Determine the [X, Y] coordinate at the center of the cell enclosing the given text.  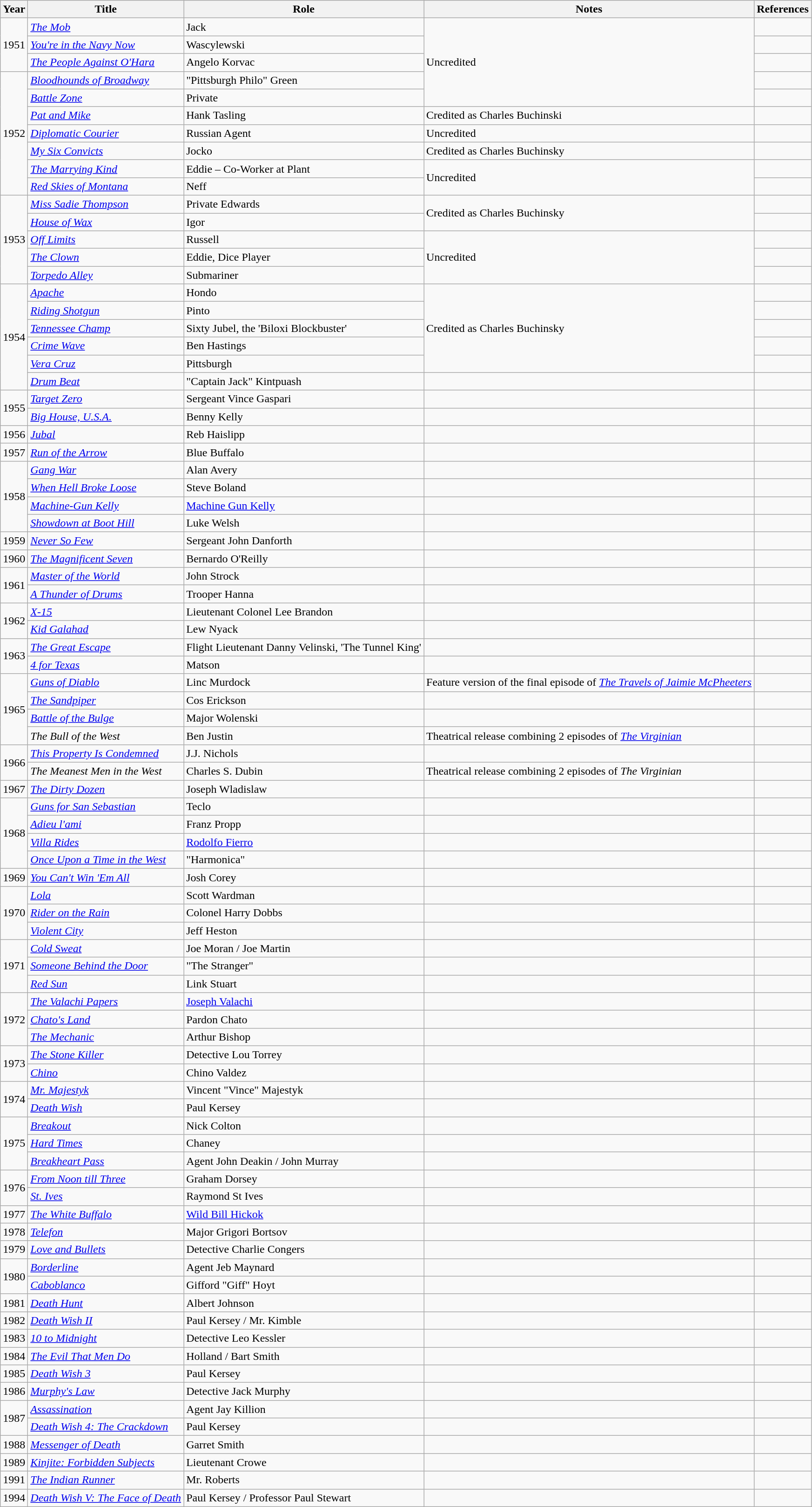
1988 [14, 1445]
Battle of the Bulge [106, 718]
Blue Buffalo [304, 452]
The Stone Killer [106, 1054]
Run of the Arrow [106, 452]
Chino Valdez [304, 1072]
Mr. Majestyk [106, 1090]
The People Against O'Hara [106, 62]
Bloodhounds of Broadway [106, 80]
Off Limits [106, 240]
Russian Agent [304, 133]
1978 [14, 1232]
Once Upon a Time in the West [106, 860]
Miss Sadie Thompson [106, 204]
Lieutenant Colonel Lee Brandon [304, 612]
St. Ives [106, 1196]
You Can't Win 'Em All [106, 878]
Sixty Jubel, the 'Biloxi Blockbuster' [304, 328]
Flight Lieutenant Danny Velinski, 'The Tunnel King' [304, 647]
Hank Tasling [304, 115]
1956 [14, 434]
1969 [14, 878]
Gifford "Giff" Hoyt [304, 1285]
References [783, 9]
Luke Welsh [304, 523]
Riding Shotgun [106, 311]
Machine-Gun Kelly [106, 505]
Joseph Wladislaw [304, 789]
1991 [14, 1480]
The Dirty Dozen [106, 789]
Ben Justin [304, 736]
1974 [14, 1099]
A Thunder of Drums [106, 594]
Master of the World [106, 576]
Chaney [304, 1143]
Love and Bullets [106, 1250]
Assassination [106, 1409]
1985 [14, 1374]
Garret Smith [304, 1445]
Guns of Diablo [106, 683]
Teclo [304, 807]
Pardon Chato [304, 1019]
"The Stranger" [304, 966]
1958 [14, 496]
Detective Charlie Congers [304, 1250]
Title [106, 9]
1961 [14, 585]
Reb Haislipp [304, 434]
1973 [14, 1063]
The Sandpiper [106, 700]
Rider on the Rain [106, 913]
Death Wish 3 [106, 1374]
1975 [14, 1143]
Wild Bill Hickok [304, 1214]
Charles S. Dubin [304, 771]
1972 [14, 1019]
1977 [14, 1214]
The Mob [106, 27]
Drum Beat [106, 381]
Never So Few [106, 541]
Submariner [304, 275]
Murphy's Law [106, 1392]
Chato's Land [106, 1019]
Role [304, 9]
Neff [304, 186]
Credited as Charles Buchinski [589, 115]
1965 [14, 709]
1987 [14, 1418]
Detective Jack Murphy [304, 1392]
Messenger of Death [106, 1445]
1962 [14, 621]
Linc Murdock [304, 683]
Major Wolenski [304, 718]
1952 [14, 133]
Detective Lou Torrey [304, 1054]
The Clown [106, 257]
Major Grigori Bortsov [304, 1232]
The Indian Runner [106, 1480]
1980 [14, 1276]
Wascylewski [304, 45]
1986 [14, 1392]
Vera Cruz [106, 364]
Pat and Mike [106, 115]
House of Wax [106, 222]
Apache [106, 293]
Igor [304, 222]
Holland / Bart Smith [304, 1356]
1951 [14, 45]
The Marrying Kind [106, 169]
John Strock [304, 576]
Death Wish 4: The Crackdown [106, 1427]
1984 [14, 1356]
My Six Convicts [106, 151]
1970 [14, 913]
The Meanest Men in the West [106, 771]
Rodolfo Fierro [304, 842]
1954 [14, 337]
Kid Galahad [106, 629]
Jeff Heston [304, 931]
Vincent "Vince" Majestyk [304, 1090]
Machine Gun Kelly [304, 505]
Death Wish II [106, 1320]
Kinjite: Forbidden Subjects [106, 1462]
Lola [106, 895]
Agent Jeb Maynard [304, 1267]
1981 [14, 1303]
Alan Avery [304, 470]
Lew Nyack [304, 629]
Colonel Harry Dobbs [304, 913]
1963 [14, 656]
Joseph Valachi [304, 1001]
X-15 [106, 612]
Hondo [304, 293]
Death Hunt [106, 1303]
Borderline [106, 1267]
The Evil That Men Do [106, 1356]
Trooper Hanna [304, 594]
Tennessee Champ [106, 328]
Russell [304, 240]
Mr. Roberts [304, 1480]
Breakheart Pass [106, 1161]
Notes [589, 9]
Violent City [106, 931]
Jack [304, 27]
Someone Behind the Door [106, 966]
Link Stuart [304, 984]
Benny Kelly [304, 417]
Sergeant John Danforth [304, 541]
Red Skies of Montana [106, 186]
The Valachi Papers [106, 1001]
1971 [14, 966]
Agent John Deakin / John Murray [304, 1161]
1967 [14, 789]
Angelo Korvac [304, 62]
Showdown at Boot Hill [106, 523]
Gang War [106, 470]
J.J. Nichols [304, 753]
Sergeant Vince Gaspari [304, 399]
Eddie – Co-Worker at Plant [304, 169]
This Property Is Condemned [106, 753]
Cold Sweat [106, 948]
1982 [14, 1320]
Year [14, 9]
1994 [14, 1498]
Josh Corey [304, 878]
Breakout [106, 1126]
Pittsburgh [304, 364]
Hard Times [106, 1143]
Graham Dorsey [304, 1179]
1966 [14, 762]
1960 [14, 559]
1983 [14, 1338]
"Pittsburgh Philo" Green [304, 80]
The White Buffalo [106, 1214]
Death Wish [106, 1108]
Crime Wave [106, 346]
1968 [14, 833]
Chino [106, 1072]
"Captain Jack" Kintpuash [304, 381]
Private [304, 98]
4 for Texas [106, 665]
Cos Erickson [304, 700]
Feature version of the final episode of The Travels of Jaimie McPheeters [589, 683]
Paul Kersey / Mr. Kimble [304, 1320]
Albert Johnson [304, 1303]
The Magnificent Seven [106, 559]
1959 [14, 541]
Bernardo O'Reilly [304, 559]
10 to Midnight [106, 1338]
Death Wish V: The Face of Death [106, 1498]
You're in the Navy Now [106, 45]
Lieutenant Crowe [304, 1462]
Jubal [106, 434]
Steve Boland [304, 487]
The Mechanic [106, 1037]
Matson [304, 665]
1953 [14, 239]
Scott Wardman [304, 895]
Arthur Bishop [304, 1037]
Caboblanco [106, 1285]
Big House, U.S.A. [106, 417]
Detective Leo Kessler [304, 1338]
Battle Zone [106, 98]
Torpedo Alley [106, 275]
Villa Rides [106, 842]
1955 [14, 408]
Franz Propp [304, 824]
Red Sun [106, 984]
Telefon [106, 1232]
When Hell Broke Loose [106, 487]
Raymond St Ives [304, 1196]
1979 [14, 1250]
Pinto [304, 311]
"Harmonica" [304, 860]
Eddie, Dice Player [304, 257]
Paul Kersey / Professor Paul Stewart [304, 1498]
Agent Jay Killion [304, 1409]
From Noon till Three [106, 1179]
Nick Colton [304, 1126]
1957 [14, 452]
Joe Moran / Joe Martin [304, 948]
Guns for San Sebastian [106, 807]
Adieu l'ami [106, 824]
Jocko [304, 151]
The Great Escape [106, 647]
The Bull of the West [106, 736]
Ben Hastings [304, 346]
1989 [14, 1462]
Private Edwards [304, 204]
Target Zero [106, 399]
Diplomatic Courier [106, 133]
1976 [14, 1188]
